Detect which cell encompasses the target text, then output its (X, Y) center coordinate. 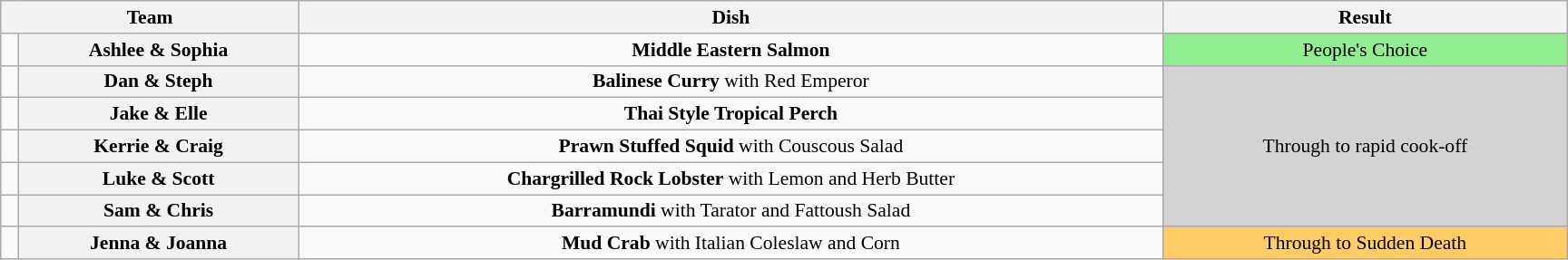
Result (1365, 17)
Ashlee & Sophia (158, 50)
Dan & Steph (158, 82)
Middle Eastern Salmon (730, 50)
Prawn Stuffed Squid with Couscous Salad (730, 147)
Kerrie & Craig (158, 147)
People's Choice (1365, 50)
Luke & Scott (158, 178)
Dish (730, 17)
Mud Crab with Italian Coleslaw and Corn (730, 244)
Thai Style Tropical Perch (730, 114)
Barramundi with Tarator and Fattoush Salad (730, 211)
Jake & Elle (158, 114)
Sam & Chris (158, 211)
Chargrilled Rock Lobster with Lemon and Herb Butter (730, 178)
Team (151, 17)
Through to rapid cook-off (1365, 146)
Through to Sudden Death (1365, 244)
Jenna & Joanna (158, 244)
Balinese Curry with Red Emperor (730, 82)
